Output the (x, y) coordinate of the center of the cell containing the given text.  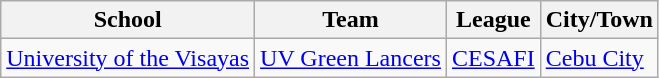
University of the Visayas (128, 58)
Cebu City (599, 58)
Team (351, 20)
League (493, 20)
CESAFI (493, 58)
UV Green Lancers (351, 58)
School (128, 20)
City/Town (599, 20)
